Detect which cell encompasses the target text, then output its (x, y) center coordinate. 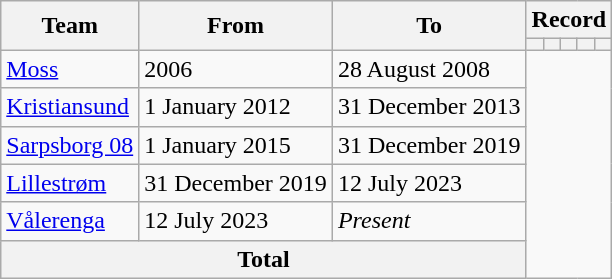
Moss (70, 69)
31 December 2013 (429, 107)
1 January 2012 (236, 107)
Team (70, 26)
28 August 2008 (429, 69)
Lillestrøm (70, 183)
1 January 2015 (236, 145)
Vålerenga (70, 221)
Kristiansund (70, 107)
Total (264, 259)
Sarpsborg 08 (70, 145)
To (429, 26)
2006 (236, 69)
From (236, 26)
Record (569, 20)
Present (429, 221)
